Provide the [x, y] coordinate of the cell's center where the given text is located.  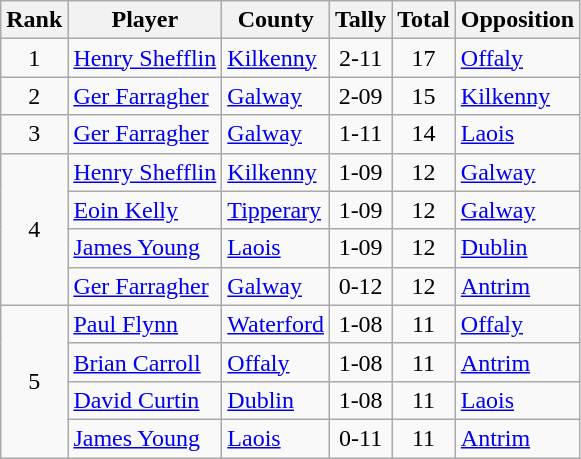
Brian Carroll [145, 362]
David Curtin [145, 400]
Paul Flynn [145, 324]
Rank [34, 20]
0-12 [361, 286]
17 [424, 58]
2 [34, 96]
3 [34, 134]
County [276, 20]
0-11 [361, 438]
15 [424, 96]
Total [424, 20]
Tally [361, 20]
4 [34, 229]
5 [34, 381]
2-09 [361, 96]
2-11 [361, 58]
Tipperary [276, 210]
14 [424, 134]
Waterford [276, 324]
Player [145, 20]
Opposition [517, 20]
1-11 [361, 134]
1 [34, 58]
Eoin Kelly [145, 210]
